Capture the cell that displays the provided text and extract its [x, y] central coordinate. 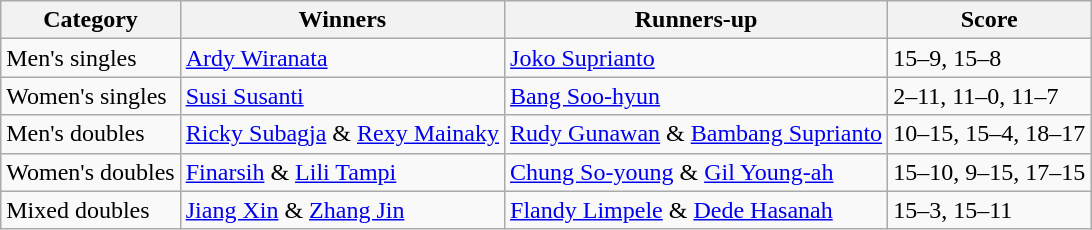
Susi Susanti [342, 96]
Winners [342, 20]
Runners-up [696, 20]
Flandy Limpele & Dede Hasanah [696, 210]
2–11, 11–0, 11–7 [990, 96]
Category [90, 20]
Joko Suprianto [696, 58]
Men's doubles [90, 134]
15–9, 15–8 [990, 58]
Women's doubles [90, 172]
Mixed doubles [90, 210]
Bang Soo-hyun [696, 96]
Finarsih & Lili Tampi [342, 172]
10–15, 15–4, 18–17 [990, 134]
Rudy Gunawan & Bambang Suprianto [696, 134]
Women's singles [90, 96]
15–10, 9–15, 17–15 [990, 172]
Ardy Wiranata [342, 58]
15–3, 15–11 [990, 210]
Chung So-young & Gil Young-ah [696, 172]
Men's singles [90, 58]
Ricky Subagja & Rexy Mainaky [342, 134]
Score [990, 20]
Jiang Xin & Zhang Jin [342, 210]
